Output the [x, y] coordinate of the center of the cell containing the given text.  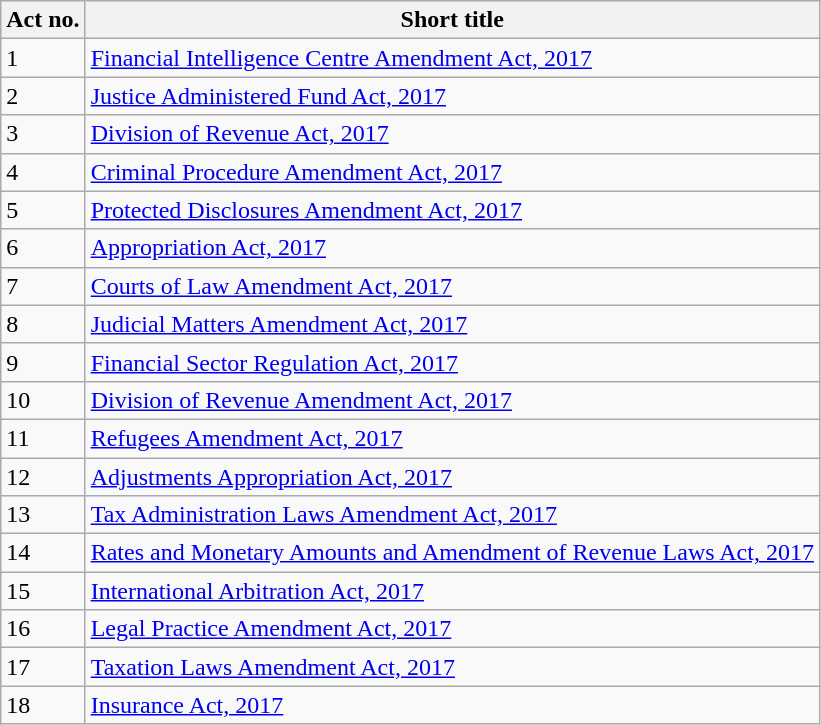
Financial Intelligence Centre Amendment Act, 2017 [452, 58]
10 [43, 400]
17 [43, 667]
Division of Revenue Amendment Act, 2017 [452, 400]
1 [43, 58]
13 [43, 515]
Rates and Monetary Amounts and Amendment of Revenue Laws Act, 2017 [452, 553]
7 [43, 286]
3 [43, 134]
Judicial Matters Amendment Act, 2017 [452, 324]
Financial Sector Regulation Act, 2017 [452, 362]
14 [43, 553]
4 [43, 172]
Insurance Act, 2017 [452, 705]
Act no. [43, 20]
International Arbitration Act, 2017 [452, 591]
15 [43, 591]
Legal Practice Amendment Act, 2017 [452, 629]
Appropriation Act, 2017 [452, 248]
Refugees Amendment Act, 2017 [452, 438]
9 [43, 362]
5 [43, 210]
11 [43, 438]
Justice Administered Fund Act, 2017 [452, 96]
Adjustments Appropriation Act, 2017 [452, 477]
Tax Administration Laws Amendment Act, 2017 [452, 515]
18 [43, 705]
12 [43, 477]
16 [43, 629]
Short title [452, 20]
8 [43, 324]
Courts of Law Amendment Act, 2017 [452, 286]
Criminal Procedure Amendment Act, 2017 [452, 172]
2 [43, 96]
Taxation Laws Amendment Act, 2017 [452, 667]
6 [43, 248]
Protected Disclosures Amendment Act, 2017 [452, 210]
Division of Revenue Act, 2017 [452, 134]
